Locate the cell with the specified text and output its (x, y) center coordinate. 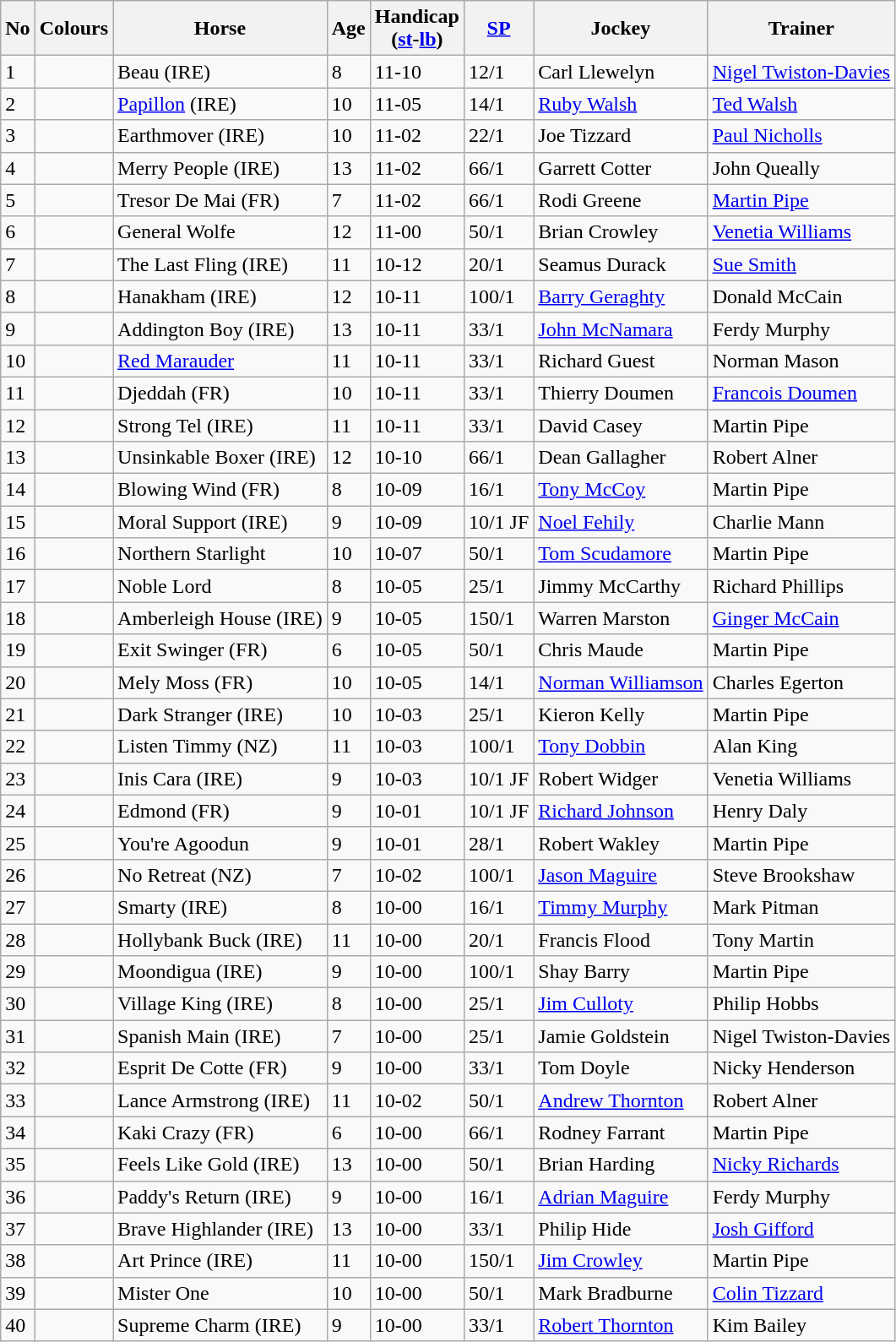
You're Agoodun (220, 843)
10-07 (417, 554)
Joe Tizzard (621, 136)
11-00 (417, 232)
Kim Bailey (801, 1325)
Norman Williamson (621, 682)
Nicky Richards (801, 1165)
Norman Mason (801, 361)
Age (348, 29)
Esprit De Cotte (FR) (220, 1068)
3 (18, 136)
Josh Gifford (801, 1229)
Exit Swinger (FR) (220, 650)
Kaki Crazy (FR) (220, 1133)
Alan King (801, 747)
24 (18, 811)
20 (18, 682)
Steve Brookshaw (801, 875)
Moondigua (IRE) (220, 972)
22/1 (498, 136)
Barry Geraghty (621, 296)
Seamus Durack (621, 264)
Francis Flood (621, 940)
Mark Bradburne (621, 1293)
Colours (73, 29)
Supreme Charm (IRE) (220, 1325)
Village King (IRE) (220, 1004)
15 (18, 522)
Earthmover (IRE) (220, 136)
11-10 (417, 72)
Mister One (220, 1293)
Jockey (621, 29)
Adrian Maguire (621, 1197)
Nicky Henderson (801, 1068)
28/1 (498, 843)
Hollybank Buck (IRE) (220, 940)
16 (18, 554)
30 (18, 1004)
Moral Support (IRE) (220, 522)
Amberleigh House (IRE) (220, 618)
Northern Starlight (220, 554)
28 (18, 940)
25 (18, 843)
Brave Highlander (IRE) (220, 1229)
Paddy's Return (IRE) (220, 1197)
Smarty (IRE) (220, 907)
Ruby Walsh (621, 104)
Richard Guest (621, 361)
Dark Stranger (IRE) (220, 714)
23 (18, 779)
22 (18, 747)
1 (18, 72)
Jim Crowley (621, 1261)
The Last Fling (IRE) (220, 264)
26 (18, 875)
Paul Nicholls (801, 136)
Rodney Farrant (621, 1133)
40 (18, 1325)
Djeddah (FR) (220, 393)
Noble Lord (220, 586)
33 (18, 1100)
Warren Marston (621, 618)
Papillon (IRE) (220, 104)
5 (18, 200)
34 (18, 1133)
Spanish Main (IRE) (220, 1036)
Handicap(st-lb) (417, 29)
Sue Smith (801, 264)
Jim Culloty (621, 1004)
Horse (220, 29)
Beau (IRE) (220, 72)
John McNamara (621, 329)
Noel Fehily (621, 522)
39 (18, 1293)
19 (18, 650)
Inis Cara (IRE) (220, 779)
Jimmy McCarthy (621, 586)
Donald McCain (801, 296)
Mely Moss (FR) (220, 682)
Philip Hobbs (801, 1004)
Tony Martin (801, 940)
Tony Dobbin (621, 747)
Edmond (FR) (220, 811)
SP (498, 29)
Andrew Thornton (621, 1100)
Strong Tel (IRE) (220, 425)
Charlie Mann (801, 522)
General Wolfe (220, 232)
Feels Like Gold (IRE) (220, 1165)
Listen Timmy (NZ) (220, 747)
John Queally (801, 168)
27 (18, 907)
Ginger McCain (801, 618)
Timmy Murphy (621, 907)
No (18, 29)
No Retreat (NZ) (220, 875)
Richard Johnson (621, 811)
38 (18, 1261)
36 (18, 1197)
Merry People (IRE) (220, 168)
37 (18, 1229)
31 (18, 1036)
10-10 (417, 458)
Kieron Kelly (621, 714)
Chris Maude (621, 650)
Rodi Greene (621, 200)
Colin Tizzard (801, 1293)
Brian Harding (621, 1165)
Hanakham (IRE) (220, 296)
4 (18, 168)
10-12 (417, 264)
Francois Doumen (801, 393)
18 (18, 618)
David Casey (621, 425)
Red Marauder (220, 361)
Unsinkable Boxer (IRE) (220, 458)
Philip Hide (621, 1229)
Richard Phillips (801, 586)
12/1 (498, 72)
Charles Egerton (801, 682)
Jason Maguire (621, 875)
Addington Boy (IRE) (220, 329)
11-05 (417, 104)
29 (18, 972)
Tresor De Mai (FR) (220, 200)
Brian Crowley (621, 232)
21 (18, 714)
Trainer (801, 29)
Robert Wakley (621, 843)
35 (18, 1165)
Mark Pitman (801, 907)
Thierry Doumen (621, 393)
Tony McCoy (621, 490)
2 (18, 104)
Art Prince (IRE) (220, 1261)
Tom Doyle (621, 1068)
Tom Scudamore (621, 554)
Henry Daly (801, 811)
Jamie Goldstein (621, 1036)
Blowing Wind (FR) (220, 490)
Lance Armstrong (IRE) (220, 1100)
Shay Barry (621, 972)
17 (18, 586)
Robert Thornton (621, 1325)
Carl Llewelyn (621, 72)
Robert Widger (621, 779)
32 (18, 1068)
Ted Walsh (801, 104)
Dean Gallagher (621, 458)
14 (18, 490)
Garrett Cotter (621, 168)
